Return the (x, y) coordinate for the center point of the cell that contains the specified text.  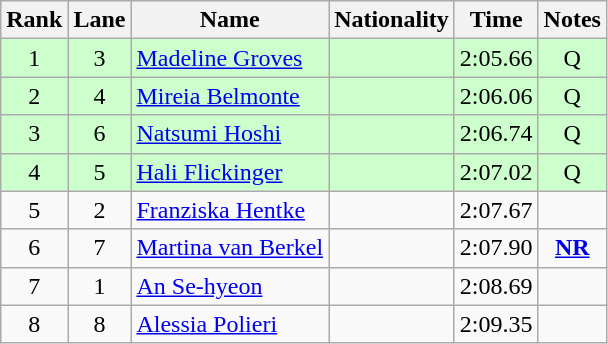
Time (496, 20)
2:07.67 (496, 210)
Martina van Berkel (230, 248)
Mireia Belmonte (230, 96)
An Se-hyeon (230, 286)
NR (572, 248)
Notes (572, 20)
2:06.74 (496, 134)
2:08.69 (496, 286)
Nationality (392, 20)
Name (230, 20)
Madeline Groves (230, 58)
Rank (34, 20)
2:09.35 (496, 324)
2:05.66 (496, 58)
Alessia Polieri (230, 324)
Natsumi Hoshi (230, 134)
Hali Flickinger (230, 172)
2:07.90 (496, 248)
2:07.02 (496, 172)
2:06.06 (496, 96)
Lane (100, 20)
Franziska Hentke (230, 210)
